Pinpoint the cell where the given text exists, returning its [x, y] midpoint coordinate. 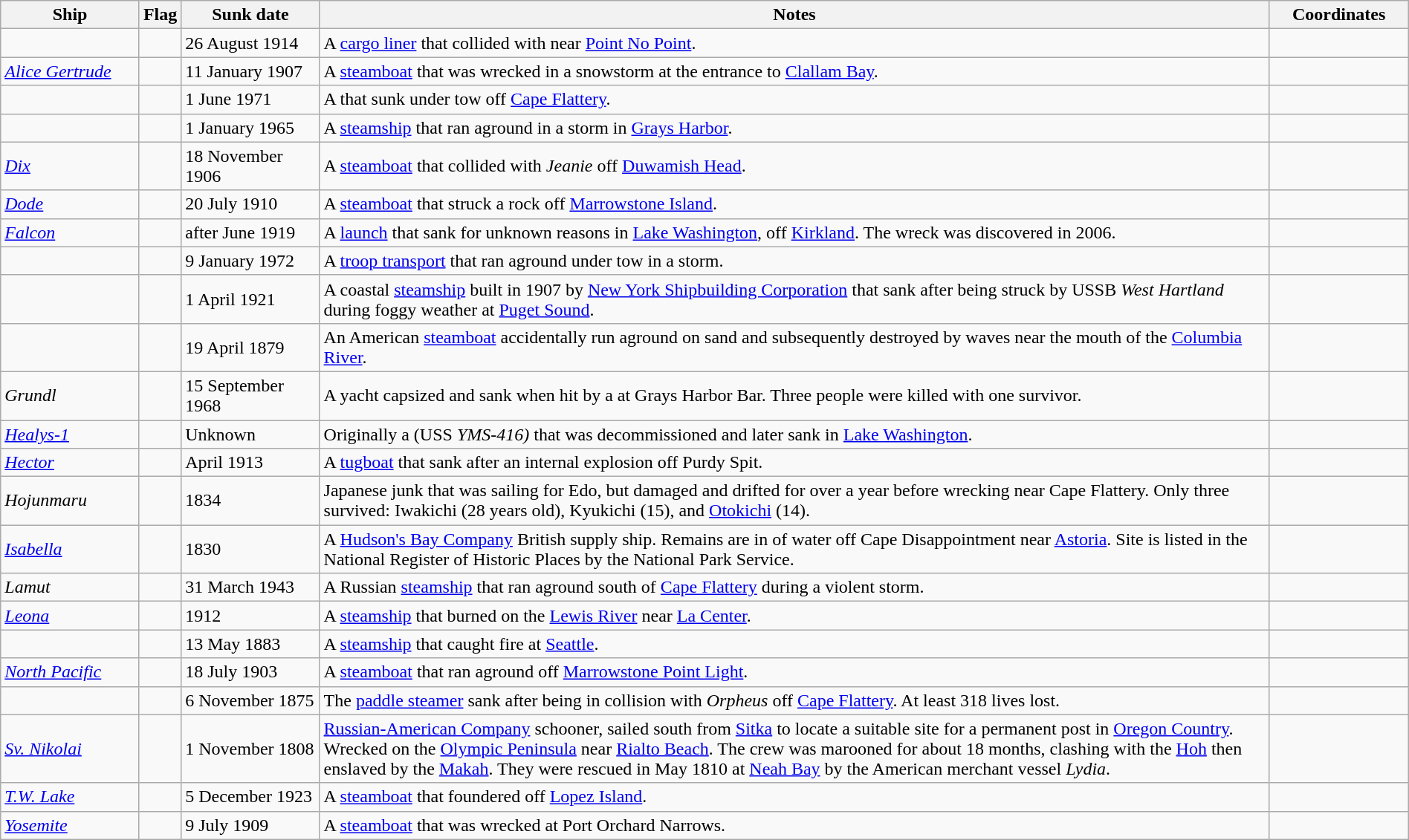
The paddle steamer sank after being in collision with Orpheus off Cape Flattery. At least 318 lives lost. [794, 700]
A Russian steamship that ran aground south of Cape Flattery during a violent storm. [794, 587]
Ship [70, 15]
1830 [250, 550]
1 November 1808 [250, 749]
1 June 1971 [250, 100]
North Pacific [70, 672]
26 August 1914 [250, 43]
A steamship that burned on the Lewis River near La Center. [794, 616]
1 April 1921 [250, 299]
A steamship that ran aground in a storm in Grays Harbor. [794, 128]
18 July 1903 [250, 672]
A steamboat that was wrecked at Port Orchard Narrows. [794, 825]
Alice Gertrude [70, 71]
6 November 1875 [250, 700]
13 May 1883 [250, 644]
1 January 1965 [250, 128]
19 April 1879 [250, 348]
9 July 1909 [250, 825]
A troop transport that ran aground under tow in a storm. [794, 261]
A steamboat that foundered off Lopez Island. [794, 797]
A that sunk under tow off Cape Flattery. [794, 100]
T.W. Lake [70, 797]
Sunk date [250, 15]
Dode [70, 204]
after June 1919 [250, 232]
Falcon [70, 232]
A launch that sank for unknown reasons in Lake Washington, off Kirkland. The wreck was discovered in 2006. [794, 232]
Healys-1 [70, 434]
A steamboat that was wrecked in a snowstorm at the entrance to Clallam Bay. [794, 71]
A steamboat that ran aground off Marrowstone Point Light. [794, 672]
Leona [70, 616]
31 March 1943 [250, 587]
15 September 1968 [250, 395]
A cargo liner that collided with near Point No Point. [794, 43]
9 January 1972 [250, 261]
11 January 1907 [250, 71]
A steamboat that struck a rock off Marrowstone Island. [794, 204]
Yosemite [70, 825]
5 December 1923 [250, 797]
A yacht capsized and sank when hit by a at Grays Harbor Bar. Three people were killed with one survivor. [794, 395]
Grundl [70, 395]
18 November 1906 [250, 166]
Hojunmaru [70, 501]
Lamut [70, 587]
Coordinates [1339, 15]
Hector [70, 463]
1834 [250, 501]
A steamboat that collided with Jeanie off Duwamish Head. [794, 166]
Flag [160, 15]
A tugboat that sank after an internal explosion off Purdy Spit. [794, 463]
Unknown [250, 434]
20 July 1910 [250, 204]
1912 [250, 616]
Dix [70, 166]
April 1913 [250, 463]
Sv. Nikolai [70, 749]
A steamship that caught fire at Seattle. [794, 644]
Originally a (USS YMS-416) that was decommissioned and later sank in Lake Washington. [794, 434]
Isabella [70, 550]
An American steamboat accidentally run aground on sand and subsequently destroyed by waves near the mouth of the Columbia River. [794, 348]
Notes [794, 15]
